From the cell containing the given text, extract its center point as (x, y) coordinate. 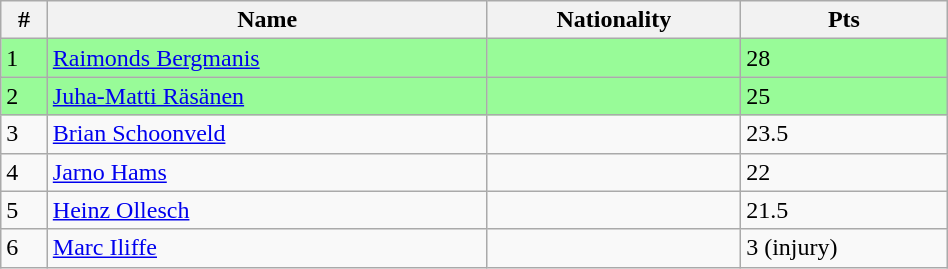
# (24, 20)
Heinz Ollesch (267, 210)
Brian Schoonveld (267, 134)
Nationality (614, 20)
25 (844, 96)
Name (267, 20)
6 (24, 248)
3 (24, 134)
1 (24, 58)
22 (844, 172)
Raimonds Bergmanis (267, 58)
Jarno Hams (267, 172)
5 (24, 210)
28 (844, 58)
3 (injury) (844, 248)
21.5 (844, 210)
23.5 (844, 134)
Juha-Matti Räsänen (267, 96)
2 (24, 96)
Pts (844, 20)
Marc Iliffe (267, 248)
4 (24, 172)
